Provide the (X, Y) coordinate of the cell's center where the given text is located.  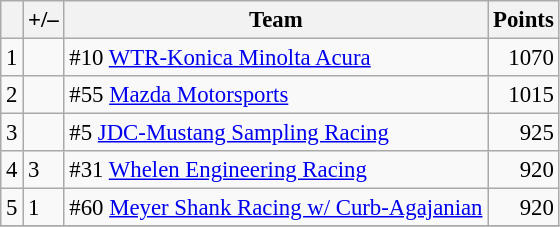
Points (524, 20)
4 (12, 170)
#10 WTR-Konica Minolta Acura (276, 58)
+/– (44, 20)
#60 Meyer Shank Racing w/ Curb-Agajanian (276, 208)
2 (12, 95)
Team (276, 20)
1070 (524, 58)
#55 Mazda Motorsports (276, 95)
#5 JDC-Mustang Sampling Racing (276, 133)
1015 (524, 95)
5 (12, 208)
#31 Whelen Engineering Racing (276, 170)
925 (524, 133)
